Capture the cell that displays the provided text and extract its (X, Y) central coordinate. 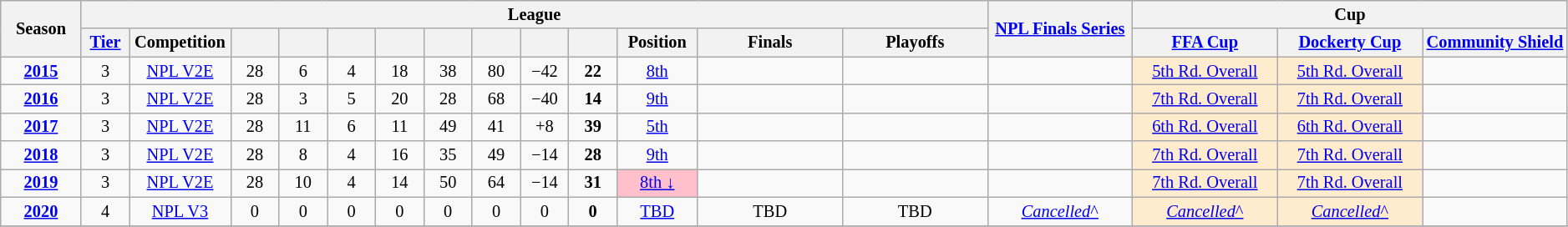
5th (657, 127)
2015 (41, 71)
NPL V3 (180, 211)
2018 (41, 155)
8th ↓ (657, 183)
Playoffs (915, 43)
80 (496, 71)
38 (448, 71)
Competition (180, 43)
+8 (545, 127)
League (535, 14)
8th (657, 71)
18 (399, 71)
31 (593, 183)
68 (496, 98)
41 (496, 127)
5 (352, 98)
64 (496, 183)
NPL Finals Series (1060, 28)
35 (448, 155)
Finals (770, 43)
16 (399, 155)
−40 (545, 98)
8 (303, 155)
39 (593, 127)
10 (303, 183)
Community Shield (1495, 43)
22 (593, 71)
50 (448, 183)
FFA Cup (1205, 43)
Cup (1350, 14)
−42 (545, 71)
2019 (41, 183)
2020 (41, 211)
Tier (105, 43)
2016 (41, 98)
Position (657, 43)
2017 (41, 127)
Dockerty Cup (1350, 43)
Season (41, 28)
20 (399, 98)
